Locate the cell with the specified text and output its (X, Y) center coordinate. 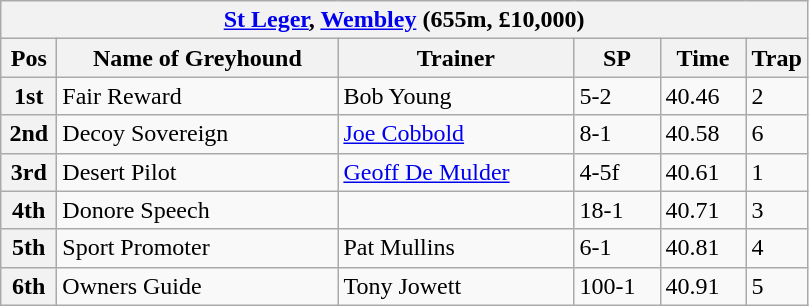
40.46 (703, 96)
6 (776, 134)
Geoff De Mulder (456, 172)
1 (776, 172)
5th (29, 248)
8-1 (617, 134)
Name of Greyhound (198, 58)
Joe Cobbold (456, 134)
4th (29, 210)
3 (776, 210)
4-5f (617, 172)
2nd (29, 134)
4 (776, 248)
Trainer (456, 58)
Donore Speech (198, 210)
Time (703, 58)
Desert Pilot (198, 172)
40.58 (703, 134)
Bob Young (456, 96)
40.91 (703, 286)
Pat Mullins (456, 248)
100-1 (617, 286)
40.81 (703, 248)
Decoy Sovereign (198, 134)
Trap (776, 58)
18-1 (617, 210)
40.61 (703, 172)
5 (776, 286)
Tony Jowett (456, 286)
6th (29, 286)
1st (29, 96)
Fair Reward (198, 96)
SP (617, 58)
St Leger, Wembley (655m, £10,000) (404, 20)
3rd (29, 172)
Sport Promoter (198, 248)
40.71 (703, 210)
2 (776, 96)
5-2 (617, 96)
6-1 (617, 248)
Owners Guide (198, 286)
Pos (29, 58)
